For the text-containing cell, return its midpoint in [x, y] coordinate format. 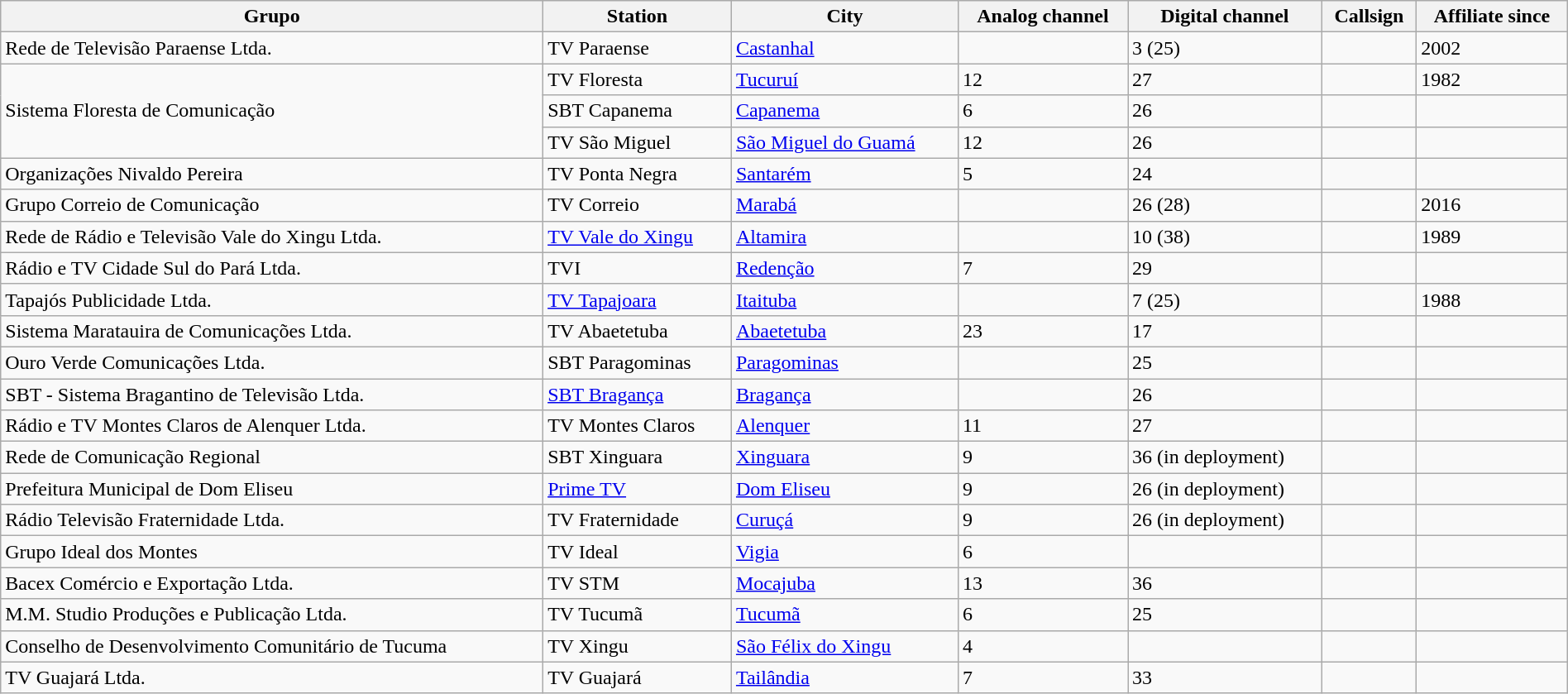
TV Ideal [638, 552]
TV Floresta [638, 79]
TV Vale do Xingu [638, 237]
23 [1042, 331]
TV Correio [638, 205]
26 (28) [1226, 205]
Digital channel [1226, 17]
TV Abaetetuba [638, 331]
2002 [1492, 48]
Sistema Floresta de Comunicação [272, 111]
33 [1226, 677]
Abaetetuba [844, 331]
24 [1226, 174]
TV Guajará Ltda. [272, 677]
Rede de Rádio e Televisão Vale do Xingu Ltda. [272, 237]
SBT Capanema [638, 111]
City [844, 17]
Itaituba [844, 299]
TV Tapajoara [638, 299]
TV Guajará [638, 677]
Tailândia [844, 677]
Prefeitura Municipal de Dom Eliseu [272, 489]
Affiliate since [1492, 17]
Sistema Maratauira de Comunicações Ltda. [272, 331]
Vigia [844, 552]
SBT - Sistema Bragantino de Televisão Ltda. [272, 395]
1982 [1492, 79]
Conselho de Desenvolvimento Comunitário de Tucuma [272, 646]
Callsign [1369, 17]
Rede de Comunicação Regional [272, 457]
Bacex Comércio e Exportação Ltda. [272, 583]
Analog channel [1042, 17]
SBT Xinguara [638, 457]
Grupo Correio de Comunicação [272, 205]
Paragominas [844, 362]
Redenção [844, 268]
36 [1226, 583]
Grupo [272, 17]
Bragança [844, 395]
TV Tucumã [638, 615]
TVI [638, 268]
Altamira [844, 237]
Tucuruí [844, 79]
Tapajós Publicidade Ltda. [272, 299]
Organizações Nivaldo Pereira [272, 174]
4 [1042, 646]
Prime TV [638, 489]
13 [1042, 583]
Rádio Televisão Fraternidade Ltda. [272, 520]
Grupo Ideal dos Montes [272, 552]
1988 [1492, 299]
Station [638, 17]
Ouro Verde Comunicações Ltda. [272, 362]
11 [1042, 426]
29 [1226, 268]
Tucumã [844, 615]
Rádio e TV Cidade Sul do Pará Ltda. [272, 268]
Santarém [844, 174]
Marabá [844, 205]
TV Montes Claros [638, 426]
3 (25) [1226, 48]
Alenquer [844, 426]
SBT Bragança [638, 395]
2016 [1492, 205]
Rede de Televisão Paraense Ltda. [272, 48]
10 (38) [1226, 237]
7 (25) [1226, 299]
Castanhal [844, 48]
Curuçá [844, 520]
TV Paraense [638, 48]
São Félix do Xingu [844, 646]
São Miguel do Guamá [844, 142]
17 [1226, 331]
5 [1042, 174]
Xinguara [844, 457]
SBT Paragominas [638, 362]
TV Fraternidade [638, 520]
1989 [1492, 237]
TV Xingu [638, 646]
Mocajuba [844, 583]
Dom Eliseu [844, 489]
TV São Miguel [638, 142]
TV Ponta Negra [638, 174]
Rádio e TV Montes Claros de Alenquer Ltda. [272, 426]
Capanema [844, 111]
M.M. Studio Produções e Publicação Ltda. [272, 615]
36 (in deployment) [1226, 457]
TV STM [638, 583]
